Scan for the cell matching the given text and deliver its (x, y) coordinate at center. 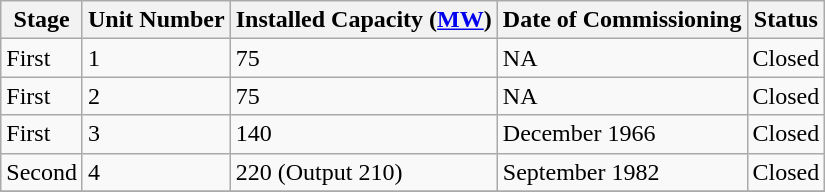
Second (42, 172)
220 (Output 210) (364, 172)
Stage (42, 20)
Installed Capacity (MW) (364, 20)
December 1966 (622, 134)
3 (156, 134)
Status (786, 20)
2 (156, 96)
Date of Commissioning (622, 20)
September 1982 (622, 172)
4 (156, 172)
1 (156, 58)
140 (364, 134)
Unit Number (156, 20)
